Identify which cell holds the provided text, then report its [X, Y] central coordinate. 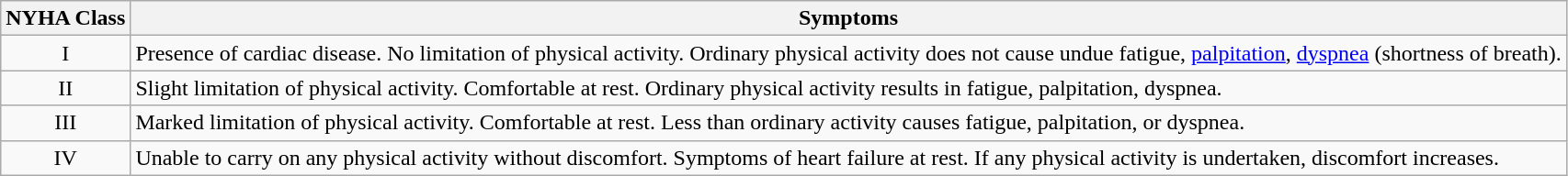
I [66, 53]
Symptoms [848, 18]
III [66, 123]
IV [66, 158]
II [66, 88]
NYHA Class [66, 18]
Marked limitation of physical activity. Comfortable at rest. Less than ordinary activity causes fatigue, palpitation, or dyspnea. [848, 123]
Slight limitation of physical activity. Comfortable at rest. Ordinary physical activity results in fatigue, palpitation, dyspnea. [848, 88]
